Extract the [X, Y] coordinate from the center of the cell holding the provided text.  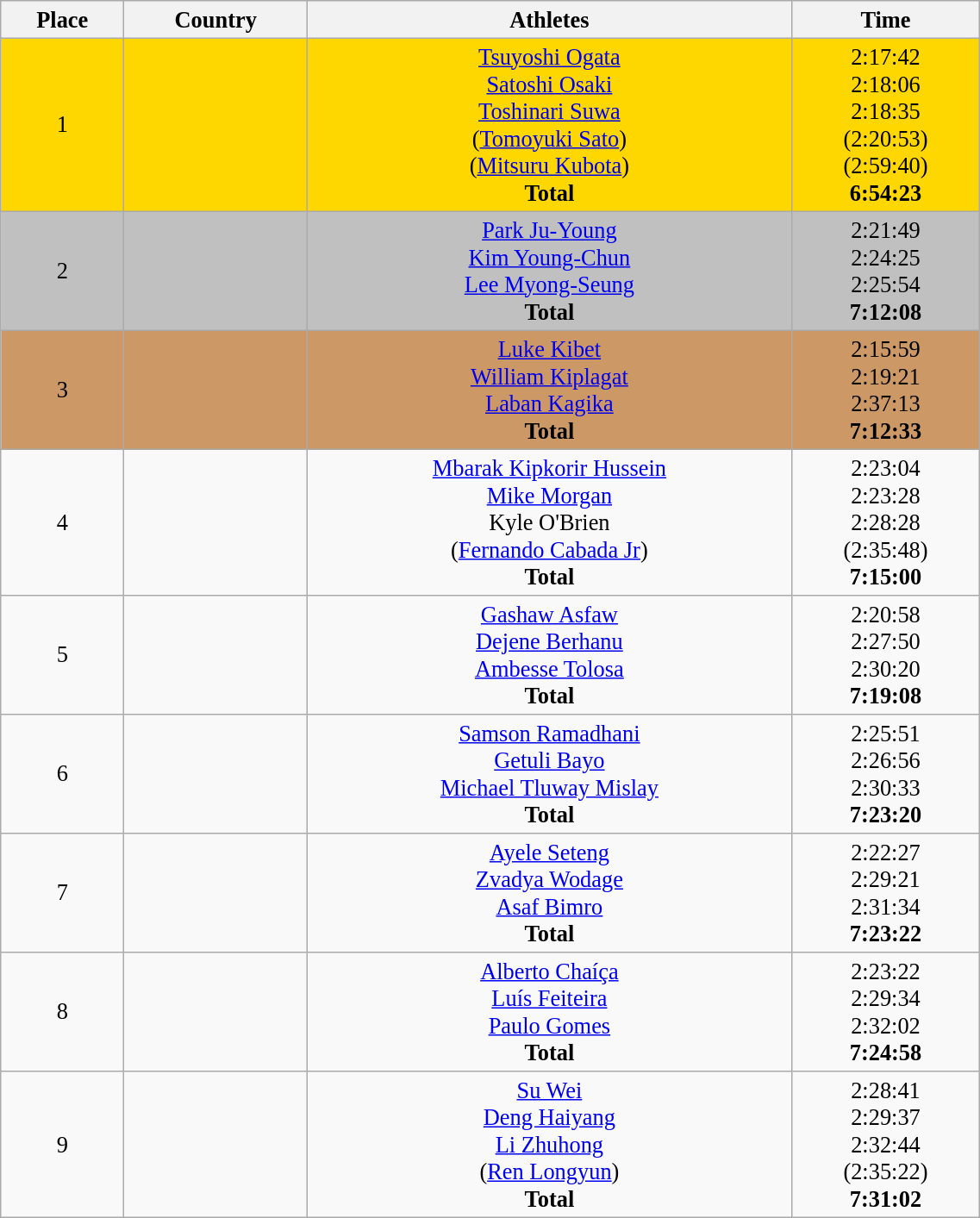
5 [62, 655]
9 [62, 1145]
2:15:592:19:212:37:137:12:33 [886, 390]
2:28:412:29:372:32:44(2:35:22)7:31:02 [886, 1145]
Su WeiDeng HaiyangLi Zhuhong(Ren Longyun)Total [550, 1145]
2:23:042:23:282:28:28(2:35:48)7:15:00 [886, 522]
4 [62, 522]
3 [62, 390]
2:17:422:18:062:18:35(2:20:53)(2:59:40)6:54:23 [886, 124]
Place [62, 19]
1 [62, 124]
Samson RamadhaniGetuli BayoMichael Tluway MislayTotal [550, 774]
2:23:222:29:342:32:027:24:58 [886, 1012]
2:22:272:29:212:31:347:23:22 [886, 893]
2:21:492:24:252:25:547:12:08 [886, 271]
Gashaw AsfawDejene BerhanuAmbesse TolosaTotal [550, 655]
Country [215, 19]
2:25:512:26:562:30:337:23:20 [886, 774]
8 [62, 1012]
Luke KibetWilliam KiplagatLaban KagikaTotal [550, 390]
7 [62, 893]
Ayele SetengZvadya WodageAsaf BimroTotal [550, 893]
Mbarak Kipkorir HusseinMike MorganKyle O'Brien(Fernando Cabada Jr)Total [550, 522]
Park Ju-YoungKim Young-ChunLee Myong-SeungTotal [550, 271]
Tsuyoshi OgataSatoshi OsakiToshinari Suwa(Tomoyuki Sato)(Mitsuru Kubota)Total [550, 124]
2:20:582:27:502:30:207:19:08 [886, 655]
2 [62, 271]
6 [62, 774]
Time [886, 19]
Athletes [550, 19]
Alberto ChaíçaLuís FeiteiraPaulo GomesTotal [550, 1012]
